Detect which cell encompasses the target text, then output its (x, y) center coordinate. 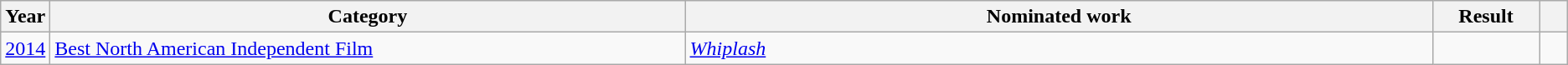
Nominated work (1059, 17)
Result (1486, 17)
2014 (25, 48)
Best North American Independent Film (368, 48)
Year (25, 17)
Whiplash (1059, 48)
Category (368, 17)
